Pinpoint the cell where the given text exists, returning its [X, Y] midpoint coordinate. 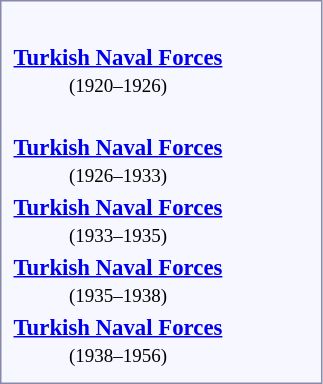
Turkish Naval Forces(1938–1956) [118, 340]
Turkish Naval Forces(1935–1938) [118, 280]
Turkish Naval Forces(1933–1935) [118, 220]
Turkish Naval Forces(1920–1926) [118, 70]
Turkish Naval Forces(1926–1933) [118, 160]
